Locate the cell with the specified text and output its (X, Y) center coordinate. 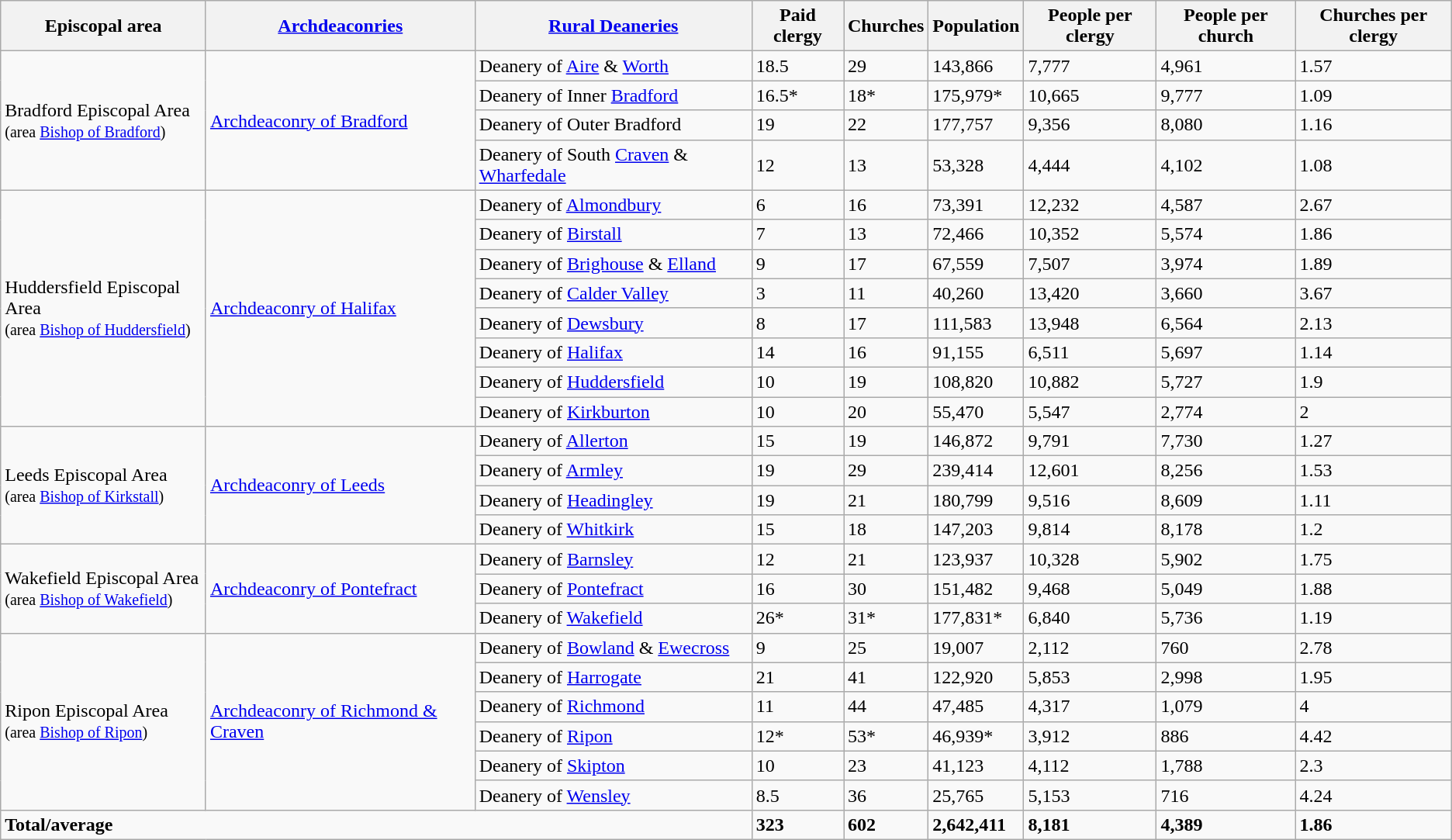
Archdeaconries (340, 26)
2.13 (1373, 323)
Rural Deaneries (613, 26)
26* (797, 618)
5,049 (1226, 589)
People per church (1226, 26)
20 (886, 412)
People per clergy (1091, 26)
9,516 (1091, 500)
2 (1373, 412)
111,583 (976, 323)
Deanery of Headingley (613, 500)
1.57 (1373, 66)
31* (886, 618)
72,466 (976, 234)
Deanery of Armley (613, 471)
22 (886, 125)
Deanery of Harrogate (613, 677)
1.2 (1373, 530)
4,961 (1226, 66)
1.16 (1373, 125)
4,112 (1091, 766)
3,912 (1091, 736)
25 (886, 648)
9,468 (1091, 589)
886 (1226, 736)
4,317 (1091, 707)
1.53 (1373, 471)
Deanery of Allerton (613, 441)
1,788 (1226, 766)
Ripon Episcopal Area(area Bishop of Ripon) (104, 721)
44 (886, 707)
55,470 (976, 412)
6,840 (1091, 618)
146,872 (976, 441)
Deanery of Richmond (613, 707)
Deanery of Dewsbury (613, 323)
67,559 (976, 264)
18.5 (797, 66)
7,730 (1226, 441)
4,102 (1226, 164)
4,587 (1226, 205)
Leeds Episcopal Area(area Bishop of Kirkstall) (104, 486)
2,642,411 (976, 824)
7,507 (1091, 264)
2,774 (1226, 412)
Deanery of Whitkirk (613, 530)
1.19 (1373, 618)
Archdeaconry of Richmond & Craven (340, 721)
143,866 (976, 66)
2,998 (1226, 677)
12,601 (1091, 471)
10,352 (1091, 234)
Bradford Episcopal Area(area Bishop of Bradford) (104, 121)
Deanery of Calder Valley (613, 293)
9,814 (1091, 530)
7,777 (1091, 66)
602 (886, 824)
9,791 (1091, 441)
177,757 (976, 125)
Deanery of Ripon (613, 736)
12,232 (1091, 205)
1.08 (1373, 164)
3,660 (1226, 293)
53,328 (976, 164)
Deanery of Huddersfield (613, 382)
Paid clergy (797, 26)
Deanery of Skipton (613, 766)
9,777 (1226, 95)
1.75 (1373, 559)
3,974 (1226, 264)
122,920 (976, 677)
12* (797, 736)
760 (1226, 648)
41,123 (976, 766)
8.5 (797, 795)
4.24 (1373, 795)
1.11 (1373, 500)
Deanery of Bowland & Ewecross (613, 648)
1.95 (1373, 677)
47,485 (976, 707)
18* (886, 95)
Deanery of Brighouse & Elland (613, 264)
36 (886, 795)
151,482 (976, 589)
Archdeaconry of Pontefract (340, 589)
Deanery of Pontefract (613, 589)
1.88 (1373, 589)
18 (886, 530)
13,420 (1091, 293)
Population (976, 26)
8,609 (1226, 500)
Archdeaconry of Bradford (340, 121)
323 (797, 824)
Deanery of Kirkburton (613, 412)
4 (1373, 707)
Deanery of Almondbury (613, 205)
5,853 (1091, 677)
8 (797, 323)
2.67 (1373, 205)
Deanery of Halifax (613, 352)
Deanery of Outer Bradford (613, 125)
177,831* (976, 618)
Churches per clergy (1373, 26)
Wakefield Episcopal Area(area Bishop of Wakefield) (104, 589)
Deanery of Wakefield (613, 618)
53* (886, 736)
7 (797, 234)
Archdeaconry of Halifax (340, 308)
3.67 (1373, 293)
5,902 (1226, 559)
5,727 (1226, 382)
10,665 (1091, 95)
Deanery of South Craven & Wharfedale (613, 164)
180,799 (976, 500)
10,882 (1091, 382)
147,203 (976, 530)
Archdeaconry of Leeds (340, 486)
123,937 (976, 559)
2.78 (1373, 648)
8,256 (1226, 471)
Churches (886, 26)
Deanery of Inner Bradford (613, 95)
13,948 (1091, 323)
716 (1226, 795)
175,979* (976, 95)
1.09 (1373, 95)
1.14 (1373, 352)
5,736 (1226, 618)
6,564 (1226, 323)
30 (886, 589)
8,178 (1226, 530)
9,356 (1091, 125)
40,260 (976, 293)
25,765 (976, 795)
1.27 (1373, 441)
46,939* (976, 736)
5,547 (1091, 412)
16.5* (797, 95)
41 (886, 677)
8,080 (1226, 125)
10,328 (1091, 559)
239,414 (976, 471)
3 (797, 293)
6,511 (1091, 352)
Deanery of Aire & Worth (613, 66)
5,697 (1226, 352)
2.3 (1373, 766)
91,155 (976, 352)
Episcopal area (104, 26)
Deanery of Barnsley (613, 559)
14 (797, 352)
2,112 (1091, 648)
23 (886, 766)
6 (797, 205)
Deanery of Birstall (613, 234)
1.9 (1373, 382)
4.42 (1373, 736)
4,444 (1091, 164)
5,153 (1091, 795)
108,820 (976, 382)
4,389 (1226, 824)
5,574 (1226, 234)
1.89 (1373, 264)
1,079 (1226, 707)
Deanery of Wensley (613, 795)
Huddersfield Episcopal Area(area Bishop of Huddersfield) (104, 308)
73,391 (976, 205)
Total/average (377, 824)
19,007 (976, 648)
8,181 (1091, 824)
